Extract the [X, Y] coordinate from the center of the cell holding the provided text.  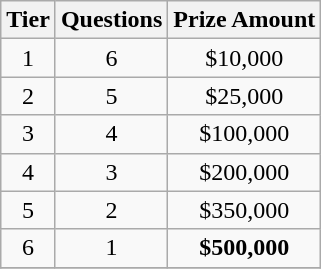
$500,000 [244, 248]
$350,000 [244, 210]
Tier [28, 20]
Prize Amount [244, 20]
$100,000 [244, 134]
$200,000 [244, 172]
$10,000 [244, 58]
Questions [111, 20]
$25,000 [244, 96]
